Search for the cell housing the specified text and yield its [x, y] center coordinate. 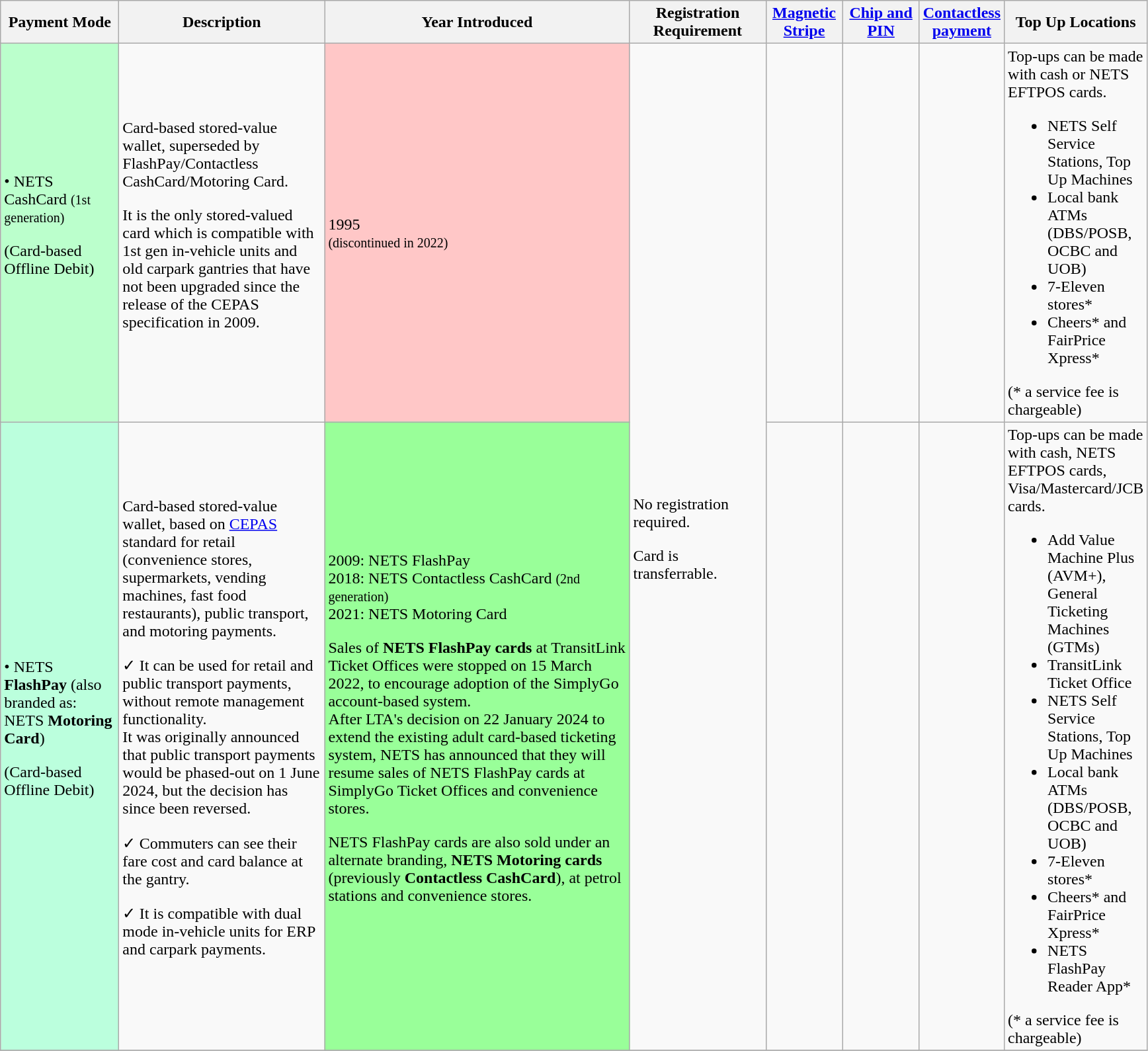
Contactless payment [962, 22]
Description [222, 22]
• NETS CashCard (1st generation) (Card-based Offline Debit) [60, 233]
Top Up Locations [1076, 22]
Registration Requirement [698, 22]
Magnetic Stripe [804, 22]
Payment Mode [60, 22]
Year Introduced [477, 22]
1995 (discontinued in 2022) [477, 233]
No registration required. Card is transferrable. [698, 547]
• NETS FlashPay (also branded as: NETS Motoring Card) (Card-based Offline Debit) [60, 736]
Chip and PIN [881, 22]
